Output the [X, Y] coordinate of the center of the cell containing the given text.  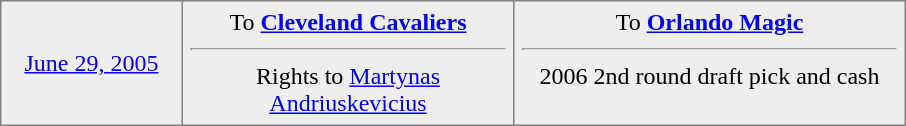
To Orlando Magic 2006 2nd round draft pick and cash [710, 63]
To Cleveland Cavaliers Rights to Martynas Andriuskevicius [348, 63]
June 29, 2005 [92, 63]
